Extract the [x, y] coordinate from the center of the cell holding the provided text.  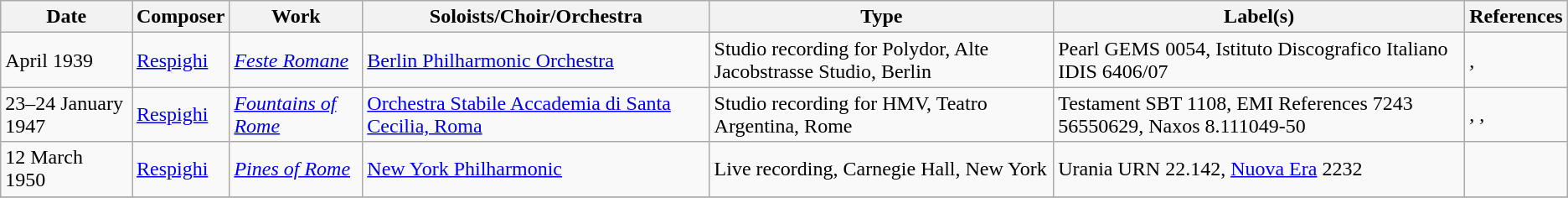
23–24 January 1947 [67, 114]
12 March 1950 [67, 169]
Work [297, 17]
Berlin Philharmonic Orchestra [536, 60]
Label(s) [1260, 17]
Testament SBT 1108, EMI References 7243 56550629, Naxos 8.111049-50 [1260, 114]
Pearl GEMS 0054, Istituto Discografico Italiano IDIS 6406/07 [1260, 60]
April 1939 [67, 60]
Date [67, 17]
New York Philharmonic [536, 169]
Pines of Rome [297, 169]
Composer [181, 17]
Type [881, 17]
Soloists/Choir/Orchestra [536, 17]
References [1516, 17]
Orchestra Stabile Accademia di Santa Cecilia, Roma [536, 114]
Urania URN 22.142, Nuova Era 2232 [1260, 169]
Fountains of Rome [297, 114]
Feste Romane [297, 60]
Studio recording for HMV, Teatro Argentina, Rome [881, 114]
Live recording, Carnegie Hall, New York [881, 169]
, , [1516, 114]
, [1516, 60]
Studio recording for Polydor, Alte Jacobstrasse Studio, Berlin [881, 60]
